From the cell containing the given text, extract its center point as (x, y) coordinate. 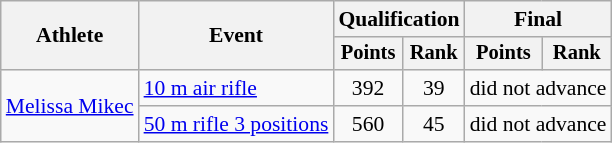
50 m rifle 3 positions (236, 124)
Event (236, 36)
Final (538, 19)
Qualification (398, 19)
45 (434, 124)
Melissa Mikec (70, 106)
10 m air rifle (236, 88)
392 (368, 88)
39 (434, 88)
560 (368, 124)
Athlete (70, 36)
